For the text-containing cell, return its midpoint in [x, y] coordinate format. 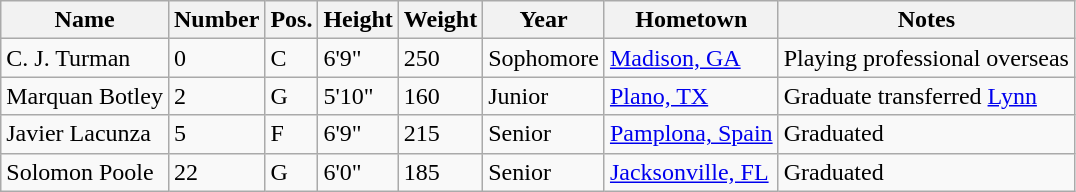
6'0" [358, 172]
Sophomore [544, 58]
5 [216, 134]
Plano, TX [691, 96]
Jacksonville, FL [691, 172]
2 [216, 96]
Graduate transferred Lynn [926, 96]
Madison, GA [691, 58]
Hometown [691, 20]
Number [216, 20]
160 [440, 96]
250 [440, 58]
185 [440, 172]
Height [358, 20]
Junior [544, 96]
Pos. [292, 20]
Marquan Botley [85, 96]
22 [216, 172]
Notes [926, 20]
C [292, 58]
Weight [440, 20]
Solomon Poole [85, 172]
5'10" [358, 96]
F [292, 134]
Playing professional overseas [926, 58]
Name [85, 20]
Pamplona, Spain [691, 134]
C. J. Turman [85, 58]
0 [216, 58]
215 [440, 134]
Javier Lacunza [85, 134]
Year [544, 20]
